From the cell containing the given text, extract its center point as [X, Y] coordinate. 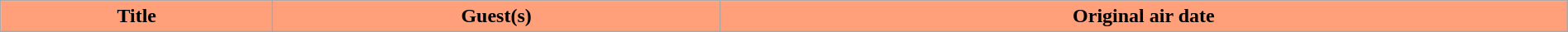
Original air date [1145, 16]
Title [137, 16]
Guest(s) [496, 16]
